Return the (X, Y) coordinate for the center point of the cell that contains the specified text.  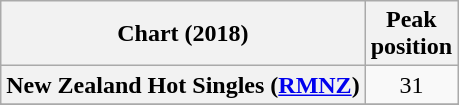
Chart (2018) (183, 34)
Peakposition (411, 34)
31 (411, 85)
New Zealand Hot Singles (RMNZ) (183, 85)
